Capture the cell that displays the provided text and extract its [X, Y] central coordinate. 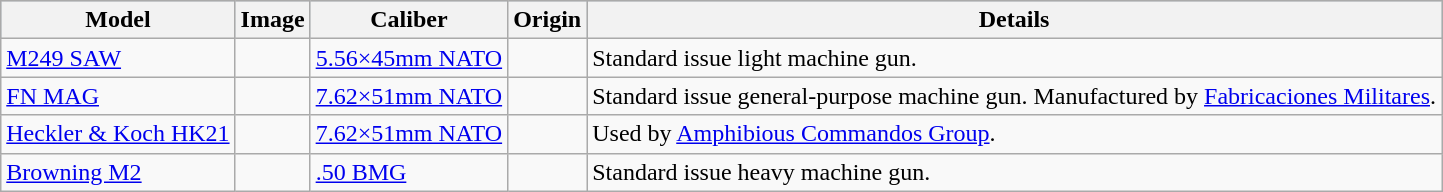
5.56×45mm NATO [409, 58]
Browning M2 [118, 172]
FN MAG [118, 96]
Details [1014, 20]
Heckler & Koch HK21 [118, 134]
Caliber [409, 20]
Used by Amphibious Commandos Group. [1014, 134]
Standard issue general-purpose machine gun. Manufactured by Fabricaciones Militares. [1014, 96]
Model [118, 20]
Image [272, 20]
Origin [548, 20]
Standard issue light machine gun. [1014, 58]
M249 SAW [118, 58]
.50 BMG [409, 172]
Standard issue heavy machine gun. [1014, 172]
